Scan for the cell matching the given text and deliver its (x, y) coordinate at center. 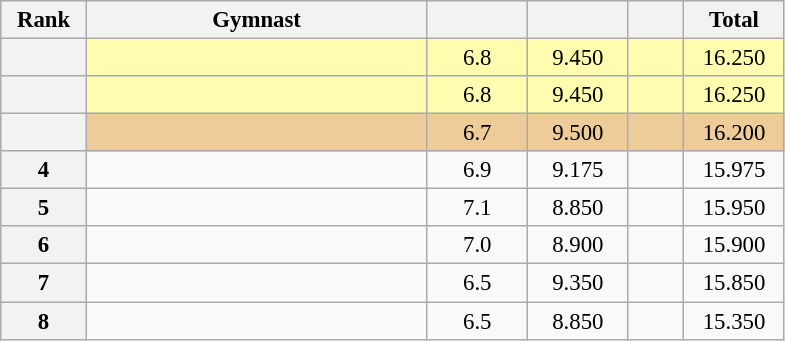
Rank (44, 20)
15.350 (734, 321)
Total (734, 20)
15.900 (734, 245)
15.850 (734, 283)
15.950 (734, 208)
9.175 (578, 170)
7.1 (478, 208)
6.7 (478, 133)
9.350 (578, 283)
8.900 (578, 245)
8 (44, 321)
7.0 (478, 245)
4 (44, 170)
16.200 (734, 133)
6 (44, 245)
7 (44, 283)
Gymnast (256, 20)
5 (44, 208)
15.975 (734, 170)
9.500 (578, 133)
6.9 (478, 170)
